Output the (x, y) coordinate of the center of the cell containing the given text.  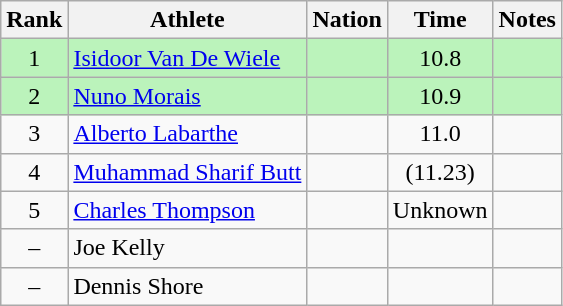
Dennis Shore (188, 286)
Nation (347, 20)
Alberto Labarthe (188, 134)
Athlete (188, 20)
10.8 (440, 58)
Joe Kelly (188, 248)
Unknown (440, 210)
Charles Thompson (188, 210)
Nuno Morais (188, 96)
10.9 (440, 96)
Muhammad Sharif Butt (188, 172)
Notes (527, 20)
(11.23) (440, 172)
Isidoor Van De Wiele (188, 58)
3 (34, 134)
Time (440, 20)
11.0 (440, 134)
Rank (34, 20)
2 (34, 96)
1 (34, 58)
5 (34, 210)
4 (34, 172)
